Scan for the cell matching the given text and deliver its [X, Y] coordinate at center. 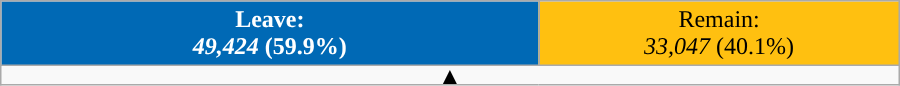
Leave:49,424 (59.9%) [270, 34]
Remain: 33,047 (40.1%) [719, 34]
